Search for the cell housing the specified text and yield its [X, Y] center coordinate. 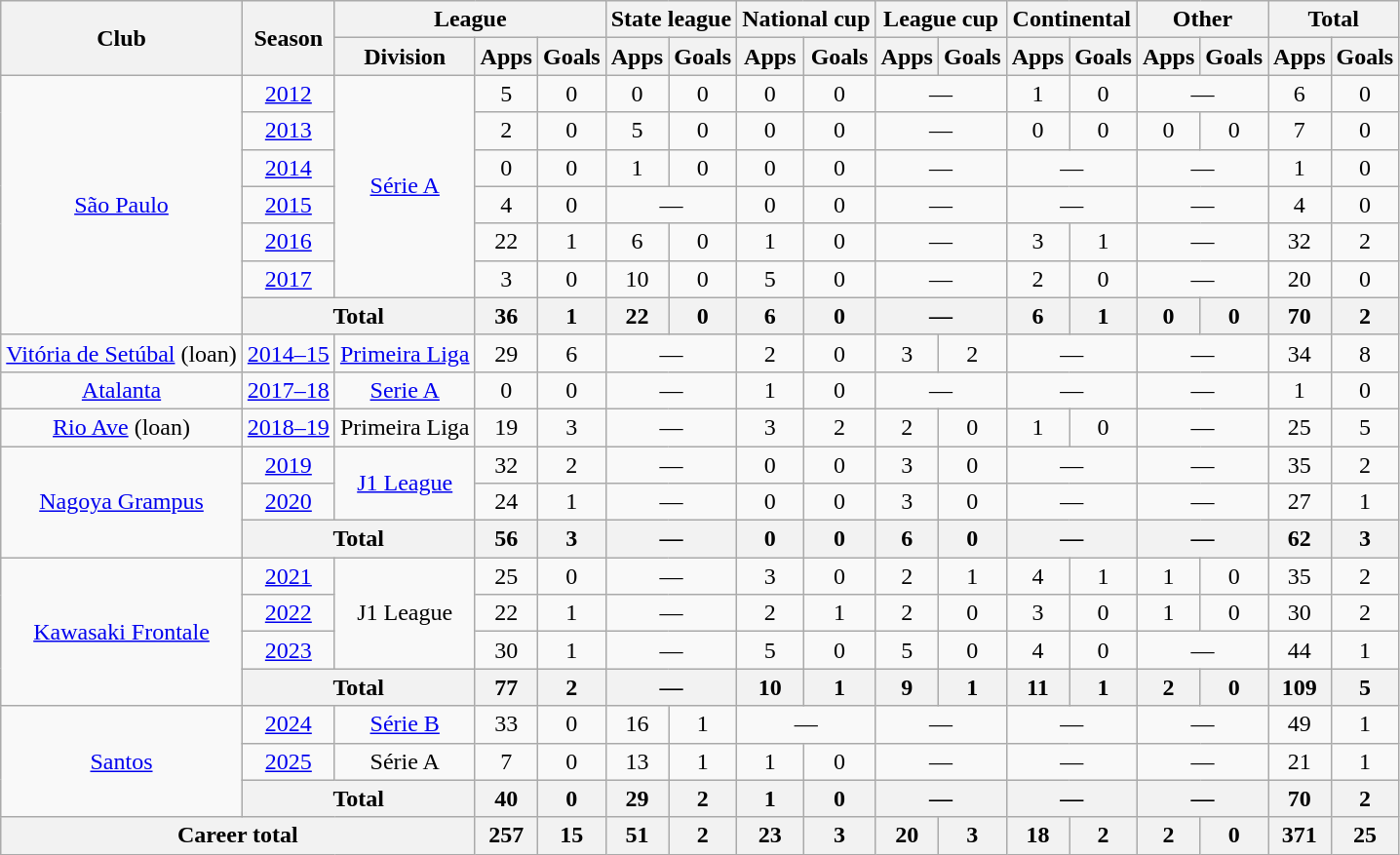
13 [637, 761]
77 [506, 687]
Serie A [405, 390]
Santos [122, 761]
2013 [289, 131]
8 [1365, 353]
2017–18 [289, 390]
Atalanta [122, 390]
2018–19 [289, 427]
49 [1300, 724]
11 [1037, 687]
23 [770, 836]
62 [1300, 539]
2016 [289, 242]
Continental [1071, 19]
2019 [289, 465]
2022 [289, 613]
16 [637, 724]
Nagoya Grampus [122, 502]
2021 [289, 576]
36 [506, 316]
League cup [941, 19]
51 [637, 836]
18 [1037, 836]
2017 [289, 279]
Vitória de Setúbal (loan) [122, 353]
44 [1300, 650]
Career total [238, 836]
21 [1300, 761]
Kawasaki Frontale [122, 632]
2024 [289, 724]
34 [1300, 353]
2020 [289, 502]
19 [506, 427]
State league [671, 19]
Other [1202, 19]
2014 [289, 168]
Club [122, 38]
São Paulo [122, 205]
27 [1300, 502]
League [470, 19]
15 [571, 836]
2025 [289, 761]
56 [506, 539]
Rio Ave (loan) [122, 427]
371 [1300, 836]
National cup [806, 19]
2023 [289, 650]
9 [907, 687]
Season [289, 38]
2015 [289, 205]
109 [1300, 687]
Série B [405, 724]
2014–15 [289, 353]
257 [506, 836]
24 [506, 502]
2012 [289, 94]
Division [405, 57]
40 [506, 798]
33 [506, 724]
